Pinpoint the cell where the given text exists, returning its [X, Y] midpoint coordinate. 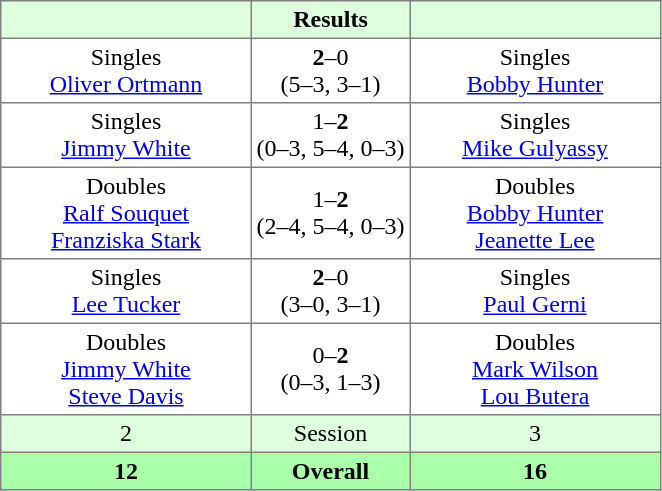
SinglesMike Gulyassy [535, 135]
1–2(0–3, 5–4, 0–3) [330, 135]
2 [126, 434]
3 [535, 434]
16 [535, 471]
1–2(2–4, 5–4, 0–3) [330, 213]
DoublesRalf SouquetFranziska Stark [126, 213]
SinglesJimmy White [126, 135]
Session [330, 434]
Overall [330, 471]
Results [330, 20]
2–0(3–0, 3–1) [330, 291]
SinglesLee Tucker [126, 291]
DoublesBobby HunterJeanette Lee [535, 213]
SinglesPaul Gerni [535, 291]
DoublesJimmy WhiteSteve Davis [126, 369]
12 [126, 471]
SinglesOliver Ortmann [126, 70]
2–0(5–3, 3–1) [330, 70]
0–2(0–3, 1–3) [330, 369]
SinglesBobby Hunter [535, 70]
DoublesMark WilsonLou Butera [535, 369]
